Pinpoint the cell where the given text exists, returning its [x, y] midpoint coordinate. 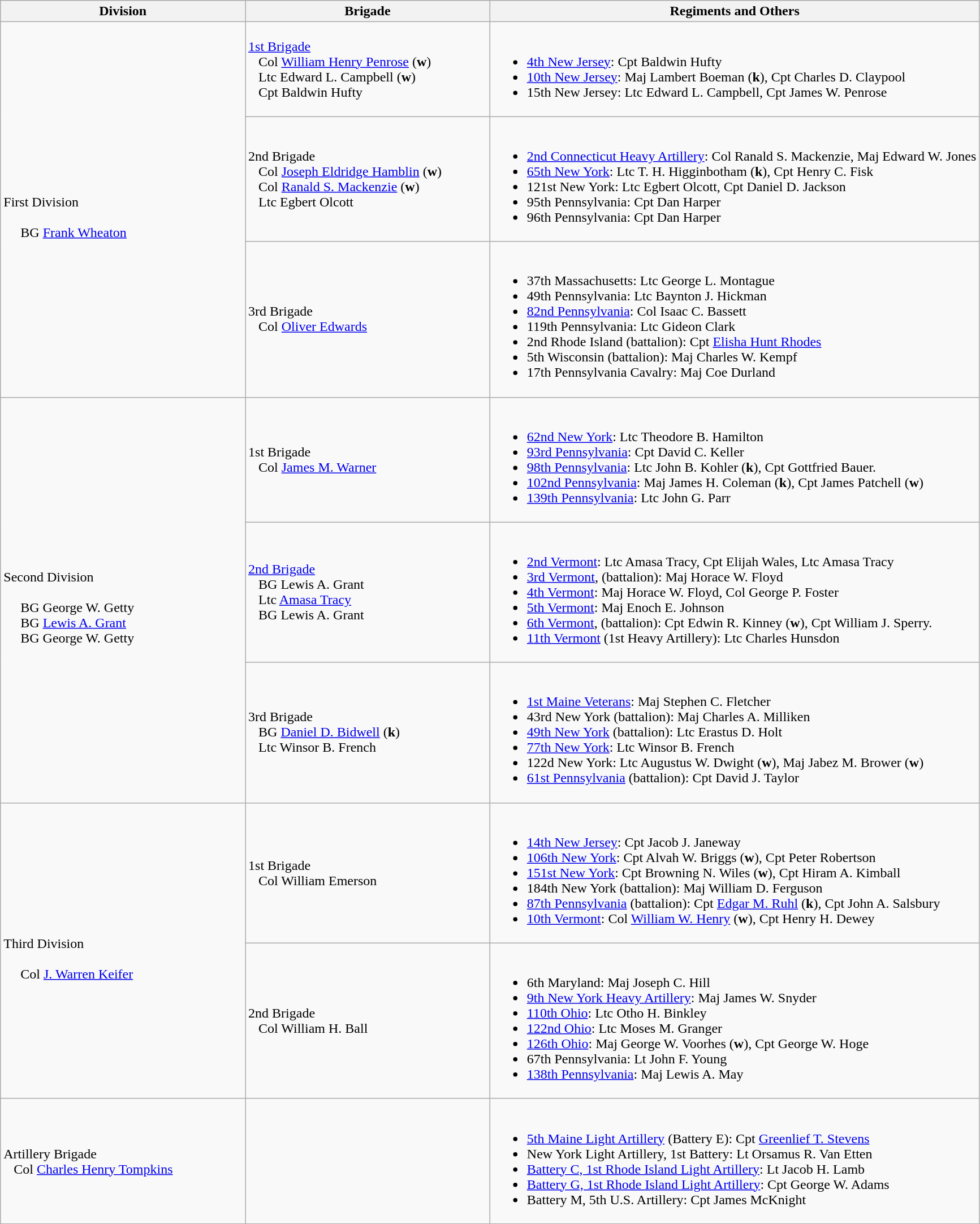
Division [123, 11]
Artillery Brigade Col Charles Henry Tompkins [123, 1161]
3rd Brigade BG Daniel D. Bidwell (k) Ltc Winsor B. French [368, 732]
2nd Brigade Col Joseph Eldridge Hamblin (w) Col Ranald S. Mackenzie (w) Ltc Egbert Olcott [368, 179]
First Division BG Frank Wheaton [123, 209]
1st Brigade Col William Henry Penrose (w) Ltc Edward L. Campbell (w) Cpt Baldwin Hufty [368, 69]
Regiments and Others [735, 11]
1st Brigade Col William Emerson [368, 873]
2nd Brigade Col William H. Ball [368, 1020]
3rd Brigade Col Oliver Edwards [368, 319]
1st Brigade Col James M. Warner [368, 459]
Brigade [368, 11]
2nd Brigade BG Lewis A. Grant Ltc Amasa Tracy BG Lewis A. Grant [368, 592]
Second Division BG George W. Getty BG Lewis A. Grant BG George W. Getty [123, 600]
Third Division Col J. Warren Keifer [123, 950]
